Detect which cell encompasses the target text, then output its (x, y) center coordinate. 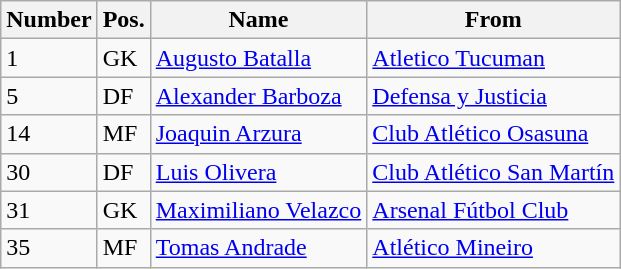
Maximiliano Velazco (258, 210)
30 (49, 172)
Defensa y Justicia (494, 96)
35 (49, 248)
Name (258, 20)
Pos. (124, 20)
Arsenal Fútbol Club (494, 210)
Atlético Mineiro (494, 248)
Augusto Batalla (258, 58)
Club Atlético Osasuna (494, 134)
Club Atlético San Martín (494, 172)
Tomas Andrade (258, 248)
Luis Olivera (258, 172)
5 (49, 96)
Joaquin Arzura (258, 134)
From (494, 20)
Atletico Tucuman (494, 58)
1 (49, 58)
31 (49, 210)
14 (49, 134)
Number (49, 20)
Alexander Barboza (258, 96)
